Provide the (X, Y) coordinate of the cell's center where the given text is located.  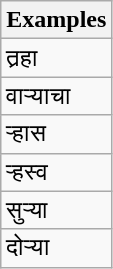
तर्‍हा (56, 58)
Examples (56, 20)
सुऱ्या (56, 210)
दोऱ्या (56, 248)
ऱ्हस्व (56, 172)
ऱ्हास (56, 134)
वाऱ्याचा (56, 96)
